Extract the [X, Y] coordinate from the center of the cell holding the provided text.  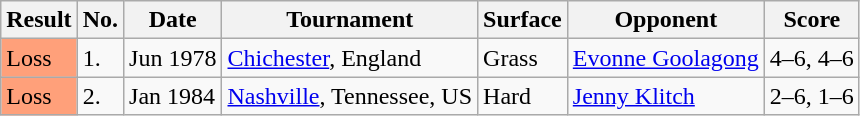
Evonne Goolagong [666, 58]
Jun 1978 [173, 58]
Opponent [666, 20]
2–6, 1–6 [812, 96]
Jan 1984 [173, 96]
4–6, 4–6 [812, 58]
Surface [523, 20]
Tournament [350, 20]
Jenny Klitch [666, 96]
2. [100, 96]
Result [39, 20]
Hard [523, 96]
Chichester, England [350, 58]
Grass [523, 58]
No. [100, 20]
1. [100, 58]
Date [173, 20]
Score [812, 20]
Nashville, Tennessee, US [350, 96]
